Output the [X, Y] coordinate of the center of the cell containing the given text.  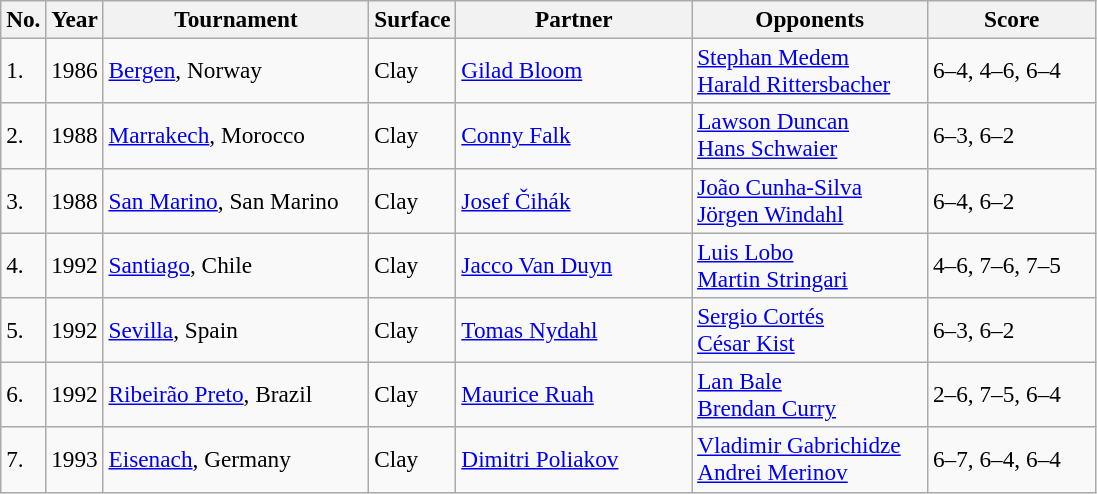
1. [24, 70]
Year [74, 19]
6–4, 6–2 [1012, 200]
6–4, 4–6, 6–4 [1012, 70]
Score [1012, 19]
Luis Lobo Martin Stringari [810, 264]
3. [24, 200]
Tomas Nydahl [574, 330]
João Cunha-Silva Jörgen Windahl [810, 200]
7. [24, 460]
5. [24, 330]
Eisenach, Germany [236, 460]
Surface [412, 19]
2. [24, 136]
Lawson Duncan Hans Schwaier [810, 136]
Maurice Ruah [574, 394]
Vladimir Gabrichidze Andrei Merinov [810, 460]
San Marino, San Marino [236, 200]
2–6, 7–5, 6–4 [1012, 394]
Conny Falk [574, 136]
Bergen, Norway [236, 70]
Sergio Cortés César Kist [810, 330]
Tournament [236, 19]
1986 [74, 70]
Josef Čihák [574, 200]
No. [24, 19]
Dimitri Poliakov [574, 460]
1993 [74, 460]
4. [24, 264]
6–7, 6–4, 6–4 [1012, 460]
6. [24, 394]
Opponents [810, 19]
Gilad Bloom [574, 70]
Santiago, Chile [236, 264]
Partner [574, 19]
Marrakech, Morocco [236, 136]
Sevilla, Spain [236, 330]
4–6, 7–6, 7–5 [1012, 264]
Ribeirão Preto, Brazil [236, 394]
Jacco Van Duyn [574, 264]
Lan Bale Brendan Curry [810, 394]
Stephan Medem Harald Rittersbacher [810, 70]
